Determine the [x, y] coordinate at the center of the cell enclosing the given text.  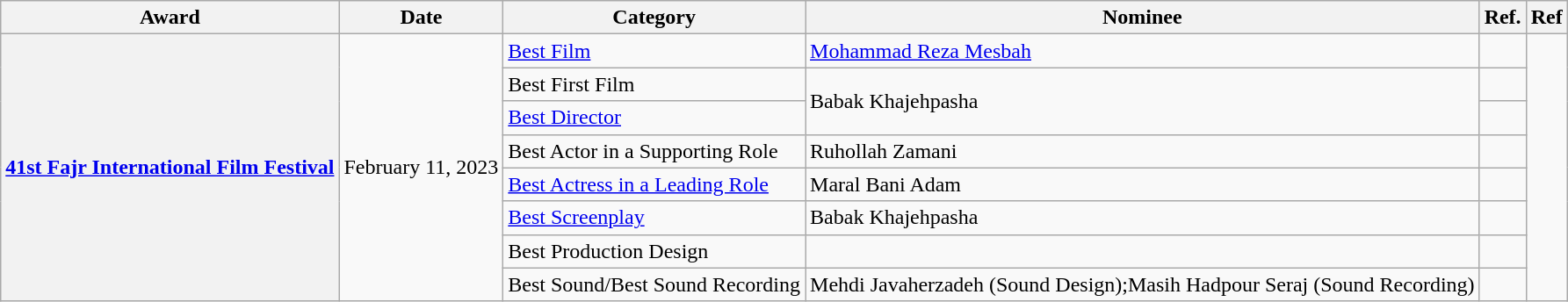
Date [422, 18]
Mehdi Javaherzadeh (Sound Design);Masih Hadpour Seraj (Sound Recording) [1143, 284]
Nominee [1143, 18]
Ref. [1502, 18]
Category [654, 18]
Mohammad Reza Mesbah [1143, 51]
Ruhollah Zamani [1143, 151]
Maral Bani Adam [1143, 184]
Best Actress in a Leading Role [654, 184]
Best Production Design [654, 251]
Best Director [654, 118]
Best Screenplay [654, 218]
41st Fajr International Film Festival [170, 168]
Award [170, 18]
Best Sound/Best Sound Recording [654, 284]
Best First Film [654, 84]
Best Actor in a Supporting Role [654, 151]
Best Film [654, 51]
February 11, 2023 [422, 168]
Ref [1546, 18]
